Extract the (x, y) coordinate from the center of the cell holding the provided text.  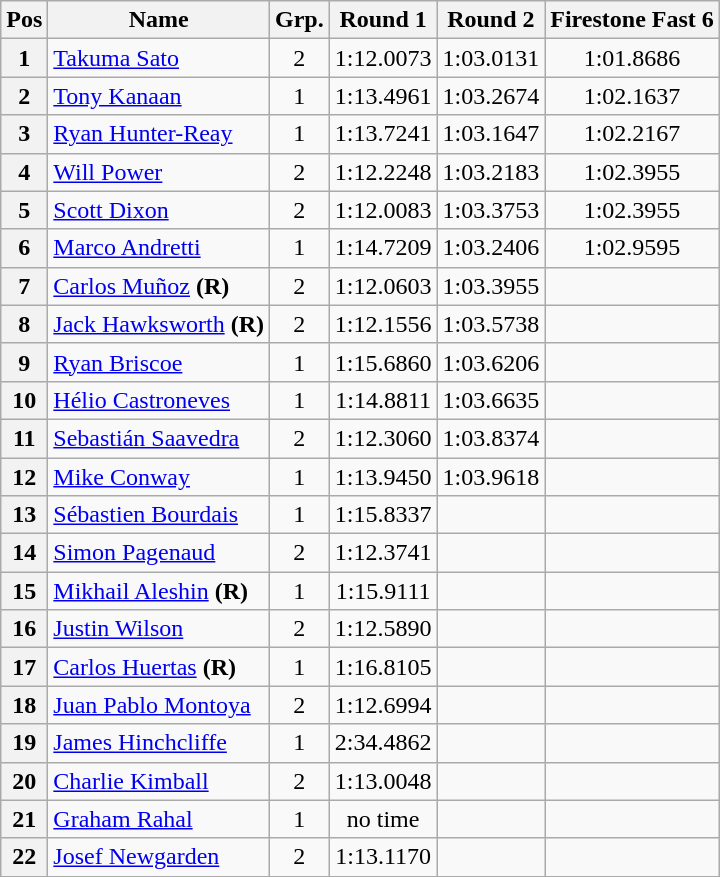
1:14.7209 (383, 248)
Firestone Fast 6 (632, 20)
2:34.4862 (383, 743)
5 (24, 210)
20 (24, 781)
Ryan Briscoe (159, 362)
Sebastián Saavedra (159, 438)
Ryan Hunter-Reay (159, 134)
1:12.3741 (383, 553)
Mikhail Aleshin (R) (159, 591)
Round 2 (491, 20)
Scott Dixon (159, 210)
12 (24, 477)
1:12.3060 (383, 438)
1:13.9450 (383, 477)
Grp. (300, 20)
1:12.2248 (383, 172)
14 (24, 553)
1:12.0073 (383, 58)
Carlos Muñoz (R) (159, 286)
Josef Newgarden (159, 857)
1:03.8374 (491, 438)
James Hinchcliffe (159, 743)
1:13.4961 (383, 96)
1:15.9111 (383, 591)
13 (24, 515)
1:15.8337 (383, 515)
Charlie Kimball (159, 781)
1:12.1556 (383, 324)
17 (24, 667)
1:03.5738 (491, 324)
Pos (24, 20)
Mike Conway (159, 477)
1:02.1637 (632, 96)
1:13.1170 (383, 857)
Justin Wilson (159, 629)
1:03.2183 (491, 172)
1:03.6635 (491, 400)
21 (24, 819)
1:13.7241 (383, 134)
no time (383, 819)
8 (24, 324)
Sébastien Bourdais (159, 515)
11 (24, 438)
1:03.1647 (491, 134)
Jack Hawksworth (R) (159, 324)
22 (24, 857)
Round 1 (383, 20)
Tony Kanaan (159, 96)
1:03.6206 (491, 362)
1:02.9595 (632, 248)
1:12.5890 (383, 629)
1:12.0083 (383, 210)
1:03.2674 (491, 96)
1:03.3753 (491, 210)
1:12.6994 (383, 705)
Hélio Castroneves (159, 400)
Simon Pagenaud (159, 553)
Will Power (159, 172)
1:13.0048 (383, 781)
Juan Pablo Montoya (159, 705)
1:03.9618 (491, 477)
1:03.3955 (491, 286)
19 (24, 743)
1:14.8811 (383, 400)
1:12.0603 (383, 286)
1:02.2167 (632, 134)
10 (24, 400)
Marco Andretti (159, 248)
Carlos Huertas (R) (159, 667)
1:03.2406 (491, 248)
Takuma Sato (159, 58)
18 (24, 705)
3 (24, 134)
7 (24, 286)
16 (24, 629)
Graham Rahal (159, 819)
Name (159, 20)
1:01.8686 (632, 58)
1:16.8105 (383, 667)
4 (24, 172)
6 (24, 248)
9 (24, 362)
15 (24, 591)
1:15.6860 (383, 362)
1:03.0131 (491, 58)
